Provide the [X, Y] coordinate of the cell's center where the given text is located.  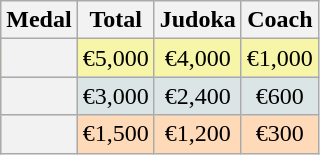
Total [116, 20]
€4,000 [198, 58]
€1,500 [116, 134]
€1,000 [280, 58]
€600 [280, 96]
€5,000 [116, 58]
Judoka [198, 20]
Medal [39, 20]
€300 [280, 134]
Coach [280, 20]
€3,000 [116, 96]
€1,200 [198, 134]
€2,400 [198, 96]
